Extract the [X, Y] coordinate from the center of the cell holding the provided text.  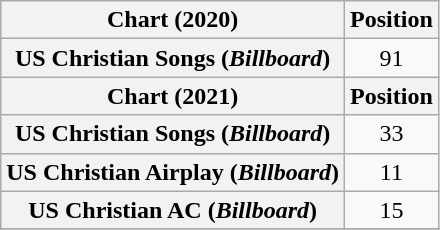
15 [392, 210]
US Christian Airplay (Billboard) [173, 172]
Chart (2020) [173, 20]
US Christian AC (Billboard) [173, 210]
33 [392, 134]
Chart (2021) [173, 96]
11 [392, 172]
91 [392, 58]
